Scan for the cell matching the given text and deliver its [x, y] coordinate at center. 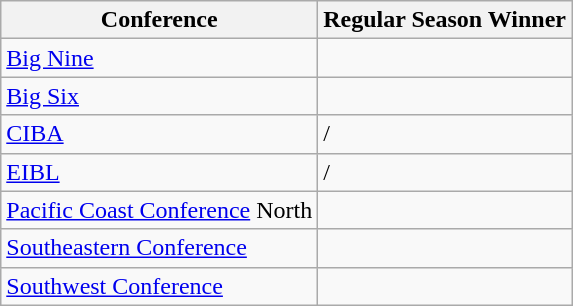
EIBL [160, 172]
CIBA [160, 134]
Regular Season Winner [445, 20]
Southwest Conference [160, 286]
Big Nine [160, 58]
Big Six [160, 96]
Southeastern Conference [160, 248]
Conference [160, 20]
Pacific Coast Conference North [160, 210]
